Detect which cell encompasses the target text, then output its [x, y] center coordinate. 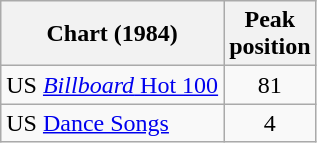
4 [270, 123]
US Dance Songs [112, 123]
US Billboard Hot 100 [112, 85]
81 [270, 85]
Chart (1984) [112, 34]
Peakposition [270, 34]
